Capture the cell that displays the provided text and extract its [X, Y] central coordinate. 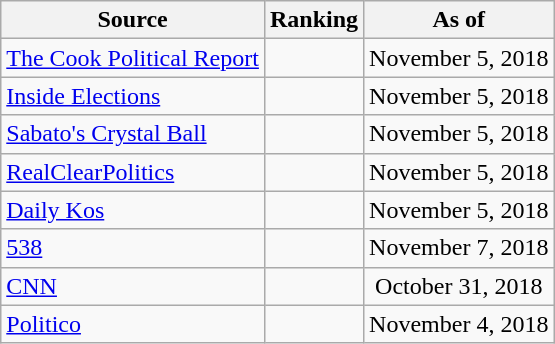
November 4, 2018 [459, 324]
CNN [133, 286]
538 [133, 248]
As of [459, 20]
Ranking [314, 20]
The Cook Political Report [133, 58]
Inside Elections [133, 96]
Source [133, 20]
RealClearPolitics [133, 172]
Politico [133, 324]
Daily Kos [133, 210]
October 31, 2018 [459, 286]
November 7, 2018 [459, 248]
Sabato's Crystal Ball [133, 134]
